Return [X, Y] of the center of cell containing provided text 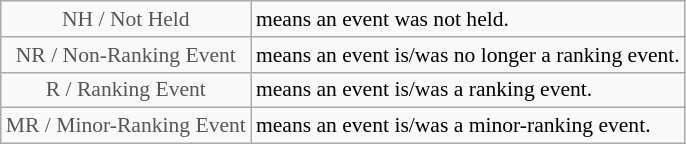
MR / Minor-Ranking Event [126, 126]
means an event is/was no longer a ranking event. [468, 55]
NH / Not Held [126, 19]
means an event is/was a minor-ranking event. [468, 126]
NR / Non-Ranking Event [126, 55]
means an event was not held. [468, 19]
R / Ranking Event [126, 90]
means an event is/was a ranking event. [468, 90]
